Capture the cell that displays the provided text and extract its [X, Y] central coordinate. 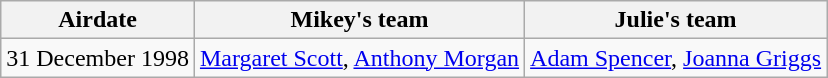
Airdate [98, 20]
Julie's team [676, 20]
Adam Spencer, Joanna Griggs [676, 58]
31 December 1998 [98, 58]
Mikey's team [359, 20]
Margaret Scott, Anthony Morgan [359, 58]
